Return (X, Y) of the center of cell containing provided text 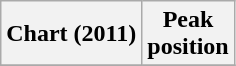
Chart (2011) (72, 34)
Peakposition (188, 34)
